Return (x, y) of the center of cell containing provided text 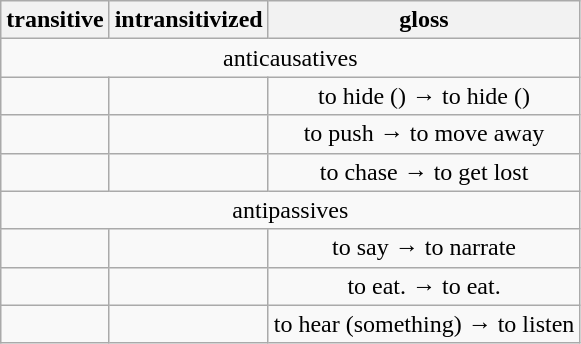
gloss (424, 20)
anticausatives (290, 58)
to hear (something) → to listen (424, 324)
to push → to move away (424, 134)
to hide () → to hide () (424, 96)
intransitivized (188, 20)
to eat. → to eat. (424, 286)
transitive (55, 20)
to say → to narrate (424, 248)
to chase → to get lost (424, 172)
antipassives (290, 210)
